Identify which cell holds the provided text, then report its (x, y) central coordinate. 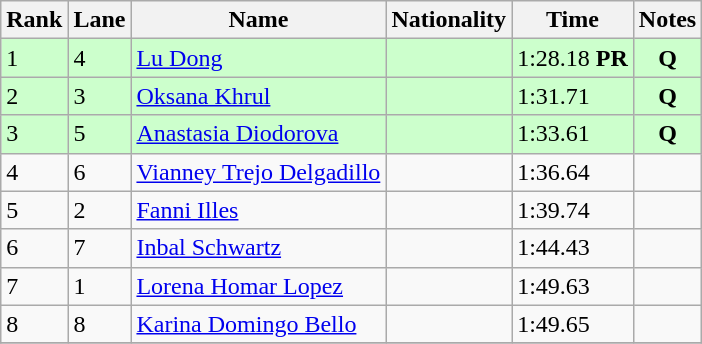
Lane (100, 20)
1:36.64 (573, 172)
Nationality (449, 20)
Name (258, 20)
1:28.18 PR (573, 58)
Inbal Schwartz (258, 248)
1:49.63 (573, 286)
Vianney Trejo Delgadillo (258, 172)
1:31.71 (573, 96)
1:33.61 (573, 134)
Notes (667, 20)
Oksana Khrul (258, 96)
Fanni Illes (258, 210)
1:39.74 (573, 210)
1:49.65 (573, 324)
Karina Domingo Bello (258, 324)
Anastasia Diodorova (258, 134)
Lu Dong (258, 58)
Time (573, 20)
Rank (34, 20)
1:44.43 (573, 248)
Lorena Homar Lopez (258, 286)
